Return the [x, y] coordinate for the center point of the cell that contains the specified text.  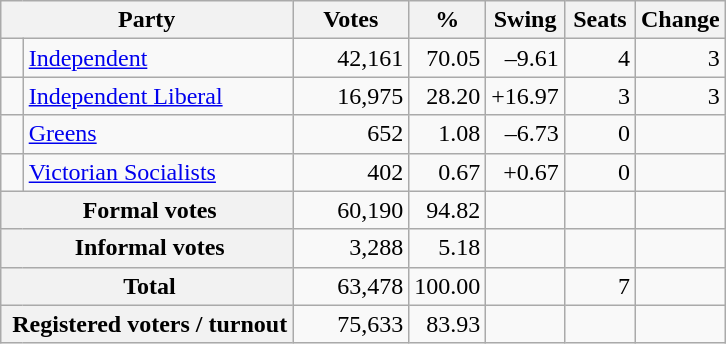
16,975 [351, 96]
5.18 [448, 248]
Independent Liberal [158, 96]
Registered voters / turnout [147, 324]
% [448, 20]
Swing [526, 20]
Change [680, 20]
Total [147, 286]
652 [351, 134]
Formal votes [147, 210]
75,633 [351, 324]
4 [600, 58]
Victorian Socialists [158, 172]
42,161 [351, 58]
3,288 [351, 248]
1.08 [448, 134]
–6.73 [526, 134]
7 [600, 286]
Party [147, 20]
70.05 [448, 58]
63,478 [351, 286]
Independent [158, 58]
60,190 [351, 210]
Greens [158, 134]
Votes [351, 20]
+16.97 [526, 96]
83.93 [448, 324]
0.67 [448, 172]
28.20 [448, 96]
–9.61 [526, 58]
Seats [600, 20]
94.82 [448, 210]
+0.67 [526, 172]
402 [351, 172]
Informal votes [147, 248]
100.00 [448, 286]
